Locate the cell with the specified text and output its (X, Y) center coordinate. 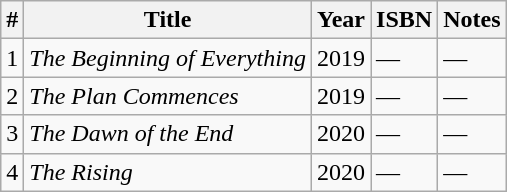
Year (340, 20)
The Dawn of the End (168, 134)
4 (12, 172)
Title (168, 20)
2 (12, 96)
Notes (472, 20)
ISBN (404, 20)
The Beginning of Everything (168, 58)
The Rising (168, 172)
# (12, 20)
The Plan Commences (168, 96)
1 (12, 58)
3 (12, 134)
